For the text-containing cell, return its midpoint in (x, y) coordinate format. 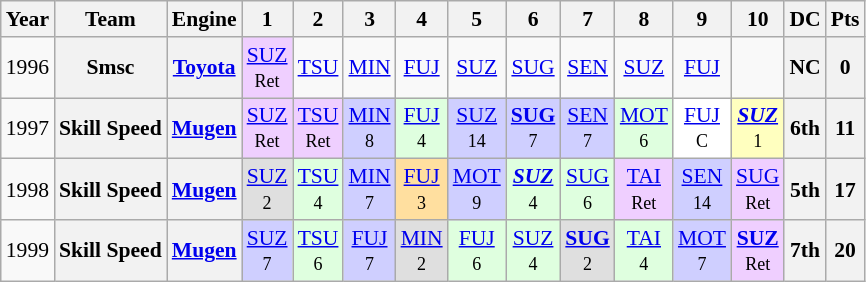
1998 (28, 190)
SUZ1 (758, 128)
MOT7 (702, 250)
1 (268, 19)
TSU (318, 68)
TAI4 (644, 250)
1996 (28, 68)
MIN7 (369, 190)
3 (369, 19)
17 (846, 190)
NC (804, 68)
11 (846, 128)
MOT6 (644, 128)
Engine (204, 19)
TSU4 (318, 190)
SUZ2 (268, 190)
FUJ7 (369, 250)
FUJ4 (422, 128)
FUJ3 (422, 190)
SEN (588, 68)
20 (846, 250)
Pts (846, 19)
TSURet (318, 128)
SUG (534, 68)
7th (804, 250)
SUG7 (534, 128)
5th (804, 190)
Team (110, 19)
DC (804, 19)
4 (422, 19)
10 (758, 19)
5 (477, 19)
7 (588, 19)
9 (702, 19)
FUJC (702, 128)
TSU6 (318, 250)
SUGRet (758, 190)
1997 (28, 128)
SUG6 (588, 190)
6 (534, 19)
Toyota (204, 68)
SEN7 (588, 128)
SUZ7 (268, 250)
8 (644, 19)
SUZ14 (477, 128)
Year (28, 19)
MIN8 (369, 128)
6th (804, 128)
MIN2 (422, 250)
Smsc (110, 68)
MOT9 (477, 190)
MIN (369, 68)
1999 (28, 250)
0 (846, 68)
2 (318, 19)
SEN14 (702, 190)
FUJ6 (477, 250)
SUG2 (588, 250)
TAIRet (644, 190)
